For the text-containing cell, return its midpoint in (X, Y) coordinate format. 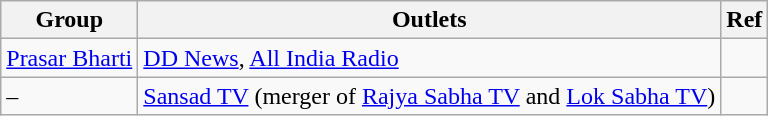
Sansad TV (merger of Rajya Sabha TV and Lok Sabha TV) (430, 96)
Group (70, 20)
Outlets (430, 20)
– (70, 96)
DD News, All India Radio (430, 58)
Ref (744, 20)
Prasar Bharti (70, 58)
